Determine the (x, y) coordinate at the center of the cell enclosing the given text.  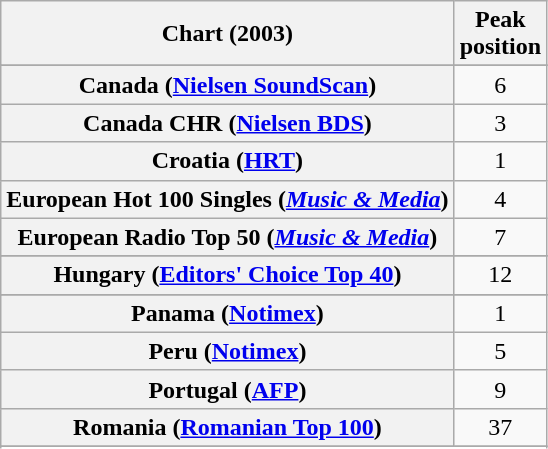
Canada (Nielsen SoundScan) (228, 85)
37 (500, 427)
7 (500, 237)
Panama (Notimex) (228, 313)
Peru (Notimex) (228, 351)
Romania (Romanian Top 100) (228, 427)
4 (500, 199)
European Hot 100 Singles (Music & Media) (228, 199)
Canada CHR (Nielsen BDS) (228, 123)
Peakposition (500, 34)
12 (500, 275)
5 (500, 351)
European Radio Top 50 (Music & Media) (228, 237)
9 (500, 389)
Chart (2003) (228, 34)
6 (500, 85)
3 (500, 123)
Croatia (HRT) (228, 161)
Hungary (Editors' Choice Top 40) (228, 275)
Portugal (AFP) (228, 389)
